Extract the [X, Y] coordinate from the center of the cell holding the provided text.  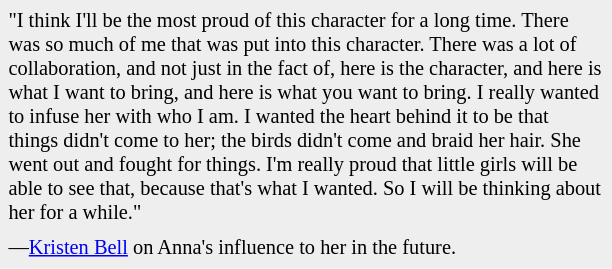
—Kristen Bell on Anna's influence to her in the future. [306, 248]
